Pinpoint the cell where the given text exists, returning its (x, y) midpoint coordinate. 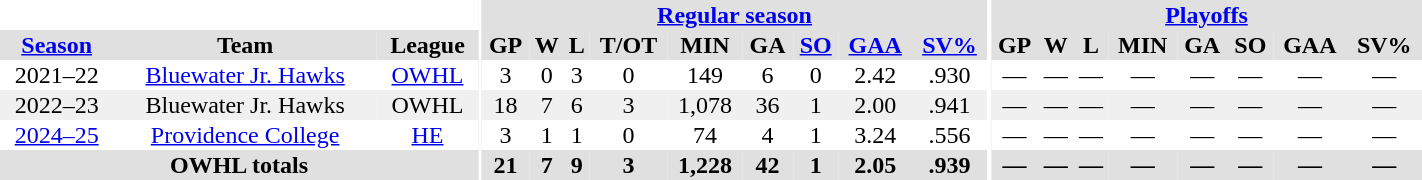
T/OT (628, 45)
2022–23 (56, 105)
.939 (950, 165)
Season (56, 45)
Providence College (245, 135)
3.24 (874, 135)
2.42 (874, 75)
21 (506, 165)
.941 (950, 105)
18 (506, 105)
.556 (950, 135)
2.05 (874, 165)
Team (245, 45)
42 (768, 165)
1,078 (705, 105)
Playoffs (1206, 15)
74 (705, 135)
2.00 (874, 105)
OWHL totals (239, 165)
36 (768, 105)
2021–22 (56, 75)
2024–25 (56, 135)
.930 (950, 75)
League (428, 45)
HE (428, 135)
Regular season (734, 15)
4 (768, 135)
1,228 (705, 165)
149 (705, 75)
9 (576, 165)
